Scan for the cell matching the given text and deliver its [x, y] coordinate at center. 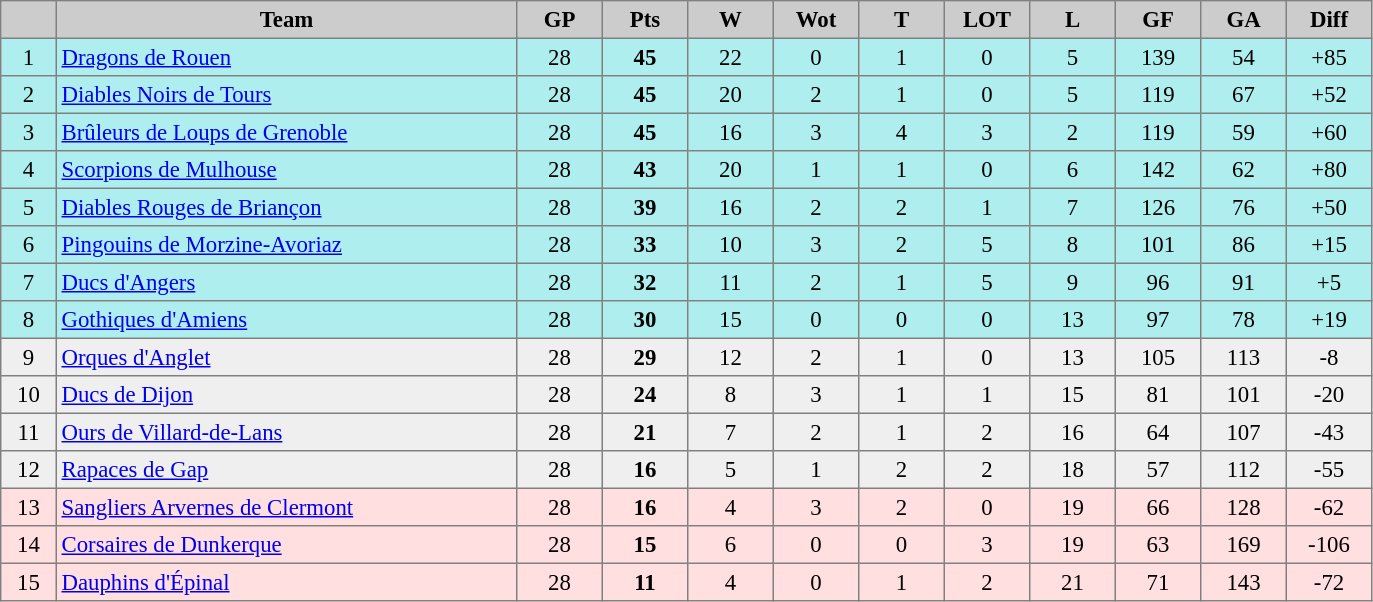
71 [1158, 582]
-62 [1329, 507]
59 [1244, 132]
Diff [1329, 20]
LOT [987, 20]
GA [1244, 20]
W [731, 20]
78 [1244, 320]
+85 [1329, 57]
63 [1158, 545]
+15 [1329, 245]
33 [645, 245]
54 [1244, 57]
GF [1158, 20]
Corsaires de Dunkerque [286, 545]
143 [1244, 582]
142 [1158, 170]
Sangliers Arvernes de Clermont [286, 507]
Pingouins de Morzine-Avoriaz [286, 245]
86 [1244, 245]
18 [1073, 470]
39 [645, 207]
L [1073, 20]
-8 [1329, 357]
22 [731, 57]
-55 [1329, 470]
+19 [1329, 320]
91 [1244, 282]
30 [645, 320]
32 [645, 282]
62 [1244, 170]
64 [1158, 432]
Rapaces de Gap [286, 470]
-72 [1329, 582]
139 [1158, 57]
107 [1244, 432]
67 [1244, 95]
Diables Rouges de Briançon [286, 207]
Gothiques d'Amiens [286, 320]
29 [645, 357]
T [902, 20]
76 [1244, 207]
128 [1244, 507]
Scorpions de Mulhouse [286, 170]
Dragons de Rouen [286, 57]
57 [1158, 470]
-20 [1329, 395]
Orques d'Anglet [286, 357]
43 [645, 170]
96 [1158, 282]
-43 [1329, 432]
-106 [1329, 545]
Brûleurs de Loups de Grenoble [286, 132]
14 [29, 545]
169 [1244, 545]
+52 [1329, 95]
Wot [816, 20]
24 [645, 395]
Ducs d'Angers [286, 282]
81 [1158, 395]
Diables Noirs de Tours [286, 95]
66 [1158, 507]
Ours de Villard-de-Lans [286, 432]
97 [1158, 320]
112 [1244, 470]
GP [560, 20]
+80 [1329, 170]
+50 [1329, 207]
126 [1158, 207]
Team [286, 20]
113 [1244, 357]
Dauphins d'Épinal [286, 582]
Pts [645, 20]
105 [1158, 357]
+60 [1329, 132]
Ducs de Dijon [286, 395]
+5 [1329, 282]
